Output the [X, Y] coordinate of the center of the cell containing the given text.  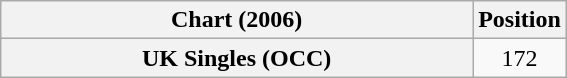
172 [520, 58]
UK Singles (OCC) [237, 58]
Position [520, 20]
Chart (2006) [237, 20]
